Detect which cell encompasses the target text, then output its [X, Y] center coordinate. 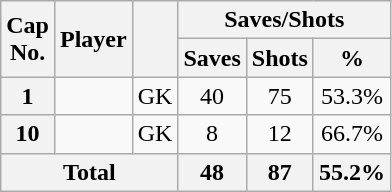
75 [280, 96]
12 [280, 134]
1 [28, 96]
53.3% [352, 96]
55.2% [352, 172]
48 [212, 172]
CapNo. [28, 39]
66.7% [352, 134]
10 [28, 134]
40 [212, 96]
Player [93, 39]
Shots [280, 58]
8 [212, 134]
Saves [212, 58]
Total [90, 172]
Saves/Shots [284, 20]
% [352, 58]
87 [280, 172]
